Return the (x, y) coordinate for the center point of the cell that contains the specified text.  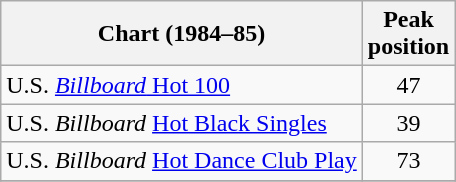
U.S. Billboard Hot Black Singles (182, 123)
U.S. Billboard Hot Dance Club Play (182, 161)
39 (408, 123)
Chart (1984–85) (182, 34)
47 (408, 85)
U.S. Billboard Hot 100 (182, 85)
Peakposition (408, 34)
73 (408, 161)
